Search for the cell housing the specified text and yield its (x, y) center coordinate. 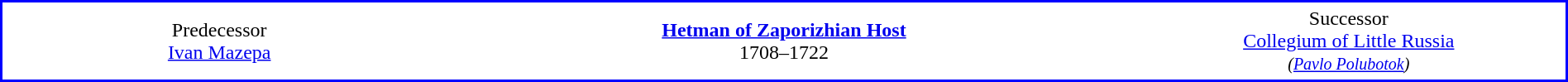
Hetman of Zaporizhian Host1708–1722 (784, 41)
PredecessorIvan Mazepa (219, 41)
SuccessorCollegium of Little Russia(Pavlo Polubotok) (1350, 41)
